Capture the cell that displays the provided text and extract its (X, Y) central coordinate. 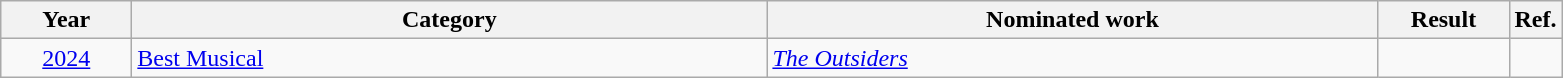
Ref. (1536, 20)
The Outsiders (1072, 58)
Category (450, 20)
2024 (66, 58)
Year (66, 20)
Best Musical (450, 58)
Result (1444, 20)
Nominated work (1072, 20)
